From the cell containing the given text, extract its center point as (x, y) coordinate. 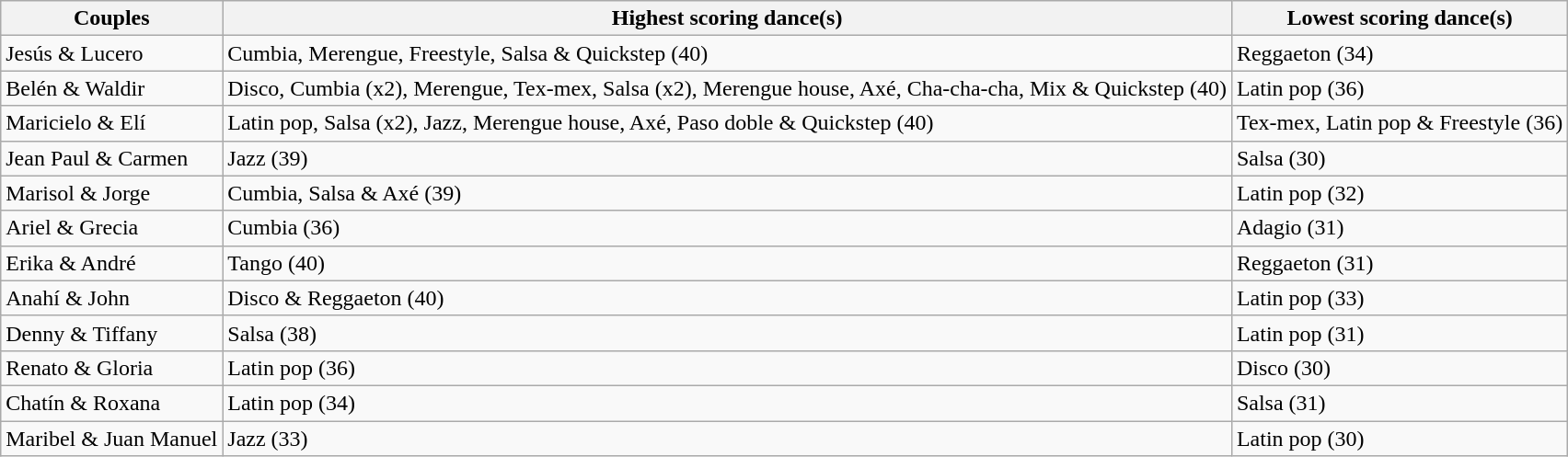
Latin pop, Salsa (x2), Jazz, Merengue house, Axé, Paso doble & Quickstep (40) (727, 123)
Chatín & Roxana (112, 403)
Latin pop (34) (727, 403)
Cumbia, Salsa & Axé (39) (727, 193)
Jean Paul & Carmen (112, 158)
Couples (112, 18)
Lowest scoring dance(s) (1399, 18)
Denny & Tiffany (112, 333)
Jazz (39) (727, 158)
Belén & Waldir (112, 88)
Latin pop (30) (1399, 439)
Disco, Cumbia (x2), Merengue, Tex-mex, Salsa (x2), Merengue house, Axé, Cha-cha-cha, Mix & Quickstep (40) (727, 88)
Latin pop (33) (1399, 298)
Maribel & Juan Manuel (112, 439)
Reggaeton (34) (1399, 53)
Latin pop (31) (1399, 333)
Disco (30) (1399, 368)
Salsa (30) (1399, 158)
Cumbia, Merengue, Freestyle, Salsa & Quickstep (40) (727, 53)
Marisol & Jorge (112, 193)
Jesús & Lucero (112, 53)
Tex-mex, Latin pop & Freestyle (36) (1399, 123)
Maricielo & Elí (112, 123)
Highest scoring dance(s) (727, 18)
Latin pop (32) (1399, 193)
Tango (40) (727, 263)
Adagio (31) (1399, 228)
Disco & Reggaeton (40) (727, 298)
Renato & Gloria (112, 368)
Anahí & John (112, 298)
Salsa (31) (1399, 403)
Salsa (38) (727, 333)
Reggaeton (31) (1399, 263)
Ariel & Grecia (112, 228)
Erika & André (112, 263)
Jazz (33) (727, 439)
Cumbia (36) (727, 228)
